Identify which cell holds the provided text, then report its [x, y] central coordinate. 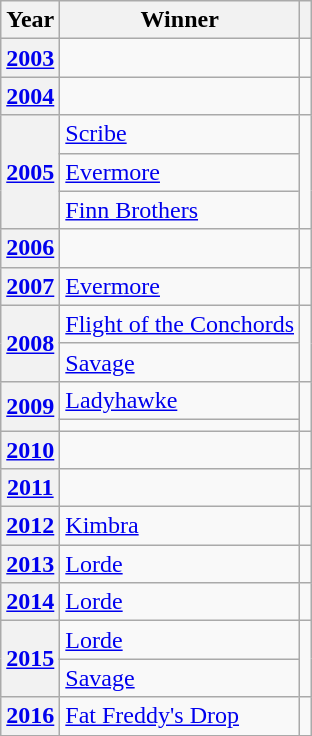
Winner [180, 20]
Year [30, 20]
2015 [30, 659]
2014 [30, 602]
Kimbra [180, 526]
2006 [30, 248]
Fat Freddy's Drop [180, 716]
2010 [30, 449]
Finn Brothers [180, 210]
Ladyhawke [180, 400]
2016 [30, 716]
2005 [30, 172]
2013 [30, 564]
2003 [30, 58]
Scribe [180, 134]
2009 [30, 406]
2008 [30, 343]
2011 [30, 488]
Flight of the Conchords [180, 324]
2004 [30, 96]
2012 [30, 526]
2007 [30, 286]
